From the cell containing the given text, extract its center point as (X, Y) coordinate. 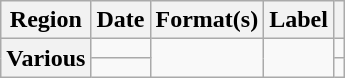
Format(s) (207, 20)
Various (46, 58)
Date (120, 20)
Region (46, 20)
Label (299, 20)
